Search for the cell housing the specified text and yield its [X, Y] center coordinate. 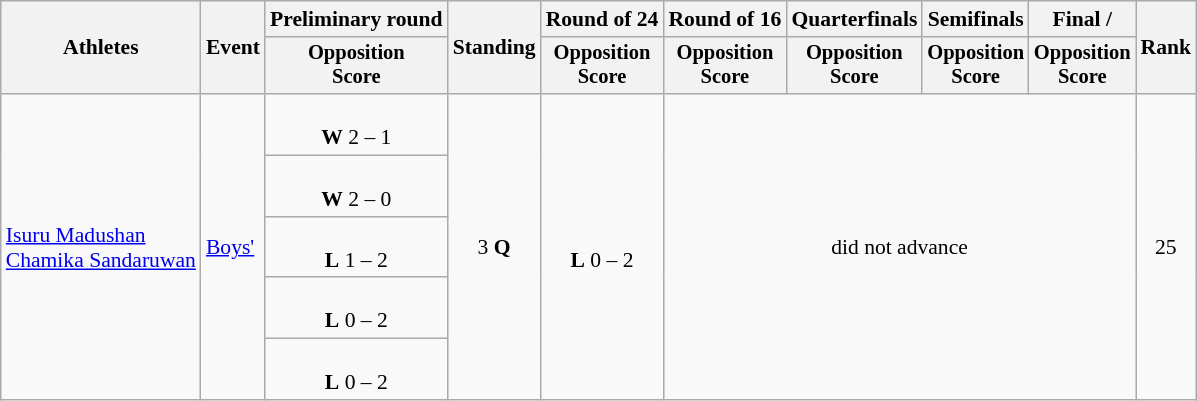
Quarterfinals [854, 19]
Standing [494, 48]
W 2 – 0 [356, 186]
Boys' [233, 247]
did not advance [899, 247]
3 Q [494, 247]
Rank [1166, 48]
Round of 16 [724, 19]
Isuru MadushanChamika Sandaruwan [101, 247]
W 2 – 1 [356, 124]
Round of 24 [602, 19]
25 [1166, 247]
Athletes [101, 48]
Final / [1082, 19]
Event [233, 48]
Preliminary round [356, 19]
Semifinals [976, 19]
L 1 – 2 [356, 248]
